Return the [x, y] coordinate for the center point of the cell that contains the specified text.  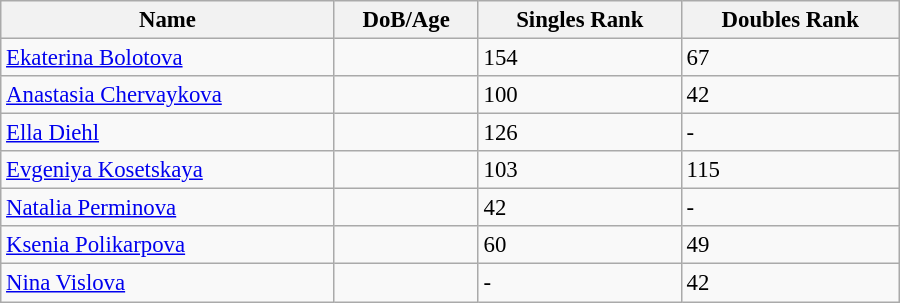
103 [580, 170]
49 [790, 245]
Evgeniya Kosetskaya [168, 170]
126 [580, 133]
Doubles Rank [790, 20]
Ksenia Polikarpova [168, 245]
Ella Diehl [168, 133]
Singles Rank [580, 20]
154 [580, 58]
DoB/Age [406, 20]
60 [580, 245]
Nina Vislova [168, 283]
Ekaterina Bolotova [168, 58]
67 [790, 58]
115 [790, 170]
Name [168, 20]
Anastasia Chervaykova [168, 95]
Natalia Perminova [168, 208]
100 [580, 95]
